Determine the [x, y] coordinate at the center of the cell enclosing the given text.  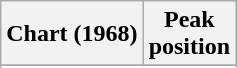
Chart (1968) [72, 34]
Peakposition [189, 34]
